Search for the cell housing the specified text and yield its (X, Y) center coordinate. 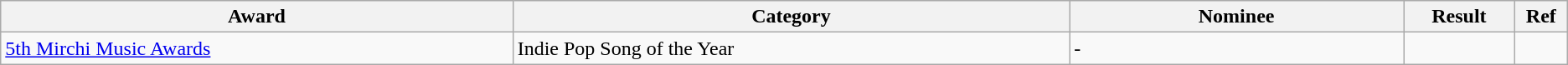
- (1236, 48)
Result (1459, 17)
Indie Pop Song of the Year (791, 48)
Nominee (1236, 17)
Ref (1541, 17)
Category (791, 17)
5th Mirchi Music Awards (256, 48)
Award (256, 17)
